Identify which cell holds the provided text, then report its [X, Y] central coordinate. 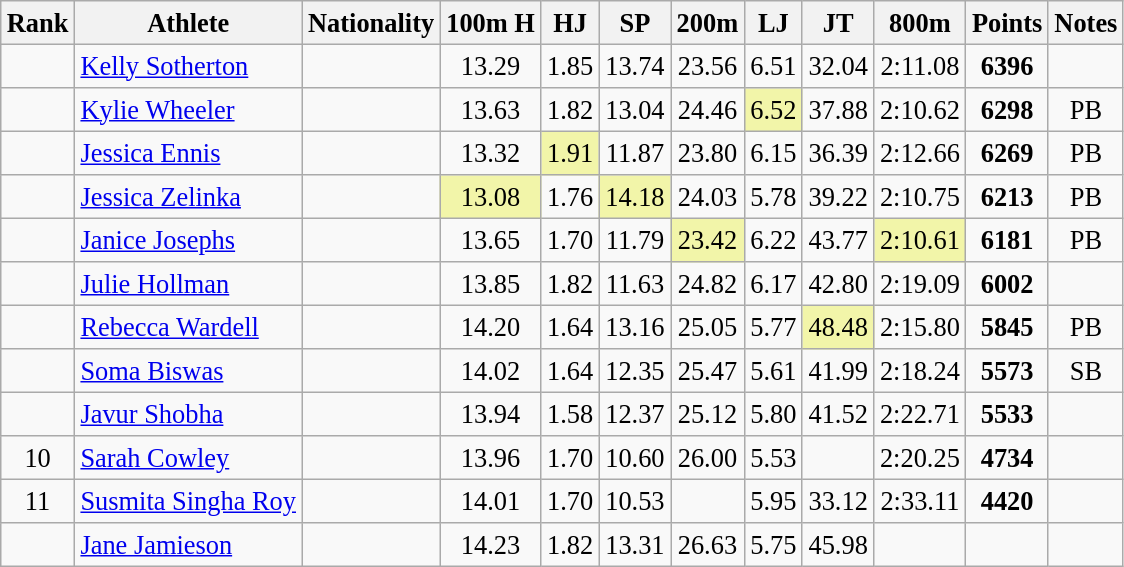
Jessica Zelinka [188, 197]
14.20 [490, 327]
23.42 [708, 240]
33.12 [838, 501]
6.17 [773, 284]
6181 [1007, 240]
1.91 [570, 153]
200m [708, 22]
25.47 [708, 371]
39.22 [838, 197]
5845 [1007, 327]
5.80 [773, 414]
12.35 [634, 371]
2:19.09 [920, 284]
13.32 [490, 153]
10 [38, 458]
37.88 [838, 109]
Julie Hollman [188, 284]
13.96 [490, 458]
JT [838, 22]
6.15 [773, 153]
26.00 [708, 458]
13.08 [490, 197]
11.87 [634, 153]
Janice Josephs [188, 240]
2:10.61 [920, 240]
13.85 [490, 284]
Jane Jamieson [188, 545]
14.02 [490, 371]
36.39 [838, 153]
Rank [38, 22]
SP [634, 22]
1.76 [570, 197]
11 [38, 501]
5.61 [773, 371]
11.79 [634, 240]
5.78 [773, 197]
13.16 [634, 327]
1.85 [570, 66]
2:10.75 [920, 197]
23.56 [708, 66]
6396 [1007, 66]
13.31 [634, 545]
10.53 [634, 501]
43.77 [838, 240]
25.12 [708, 414]
5.53 [773, 458]
24.03 [708, 197]
24.46 [708, 109]
2:12.66 [920, 153]
LJ [773, 22]
23.80 [708, 153]
48.48 [838, 327]
6002 [1007, 284]
800m [920, 22]
SB [1086, 371]
26.63 [708, 545]
Nationality [371, 22]
13.65 [490, 240]
Kelly Sotherton [188, 66]
45.98 [838, 545]
Rebecca Wardell [188, 327]
Jessica Ennis [188, 153]
13.74 [634, 66]
2:15.80 [920, 327]
6269 [1007, 153]
HJ [570, 22]
6.51 [773, 66]
24.82 [708, 284]
13.94 [490, 414]
32.04 [838, 66]
13.04 [634, 109]
6.22 [773, 240]
Notes [1086, 22]
1.58 [570, 414]
2:18.24 [920, 371]
6213 [1007, 197]
12.37 [634, 414]
2:20.25 [920, 458]
Points [1007, 22]
11.63 [634, 284]
Athlete [188, 22]
6298 [1007, 109]
14.18 [634, 197]
42.80 [838, 284]
5.95 [773, 501]
41.52 [838, 414]
Sarah Cowley [188, 458]
10.60 [634, 458]
13.63 [490, 109]
Soma Biswas [188, 371]
14.01 [490, 501]
4734 [1007, 458]
5.75 [773, 545]
100m H [490, 22]
2:22.71 [920, 414]
25.05 [708, 327]
14.23 [490, 545]
2:33.11 [920, 501]
4420 [1007, 501]
41.99 [838, 371]
Kylie Wheeler [188, 109]
2:11.08 [920, 66]
5.77 [773, 327]
13.29 [490, 66]
6.52 [773, 109]
Susmita Singha Roy [188, 501]
5573 [1007, 371]
5533 [1007, 414]
Javur Shobha [188, 414]
2:10.62 [920, 109]
